Pinpoint the cell where the given text exists, returning its (x, y) midpoint coordinate. 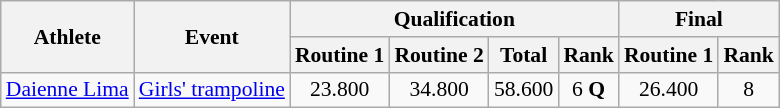
8 (748, 90)
Girls' trampoline (212, 90)
58.600 (524, 90)
Final (699, 19)
Routine 2 (438, 55)
Qualification (454, 19)
Total (524, 55)
Athlete (68, 36)
26.400 (668, 90)
34.800 (438, 90)
Event (212, 36)
23.800 (340, 90)
6 Q (588, 90)
Daienne Lima (68, 90)
